Output the [X, Y] coordinate of the center of the cell containing the given text.  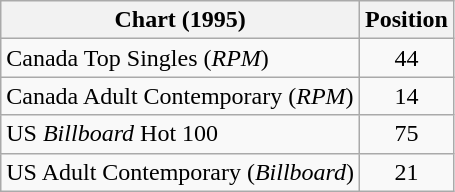
US Adult Contemporary (Billboard) [180, 172]
75 [407, 134]
US Billboard Hot 100 [180, 134]
14 [407, 96]
Canada Adult Contemporary (RPM) [180, 96]
Position [407, 20]
44 [407, 58]
Chart (1995) [180, 20]
Canada Top Singles (RPM) [180, 58]
21 [407, 172]
